Return (x, y) of the center of cell containing provided text 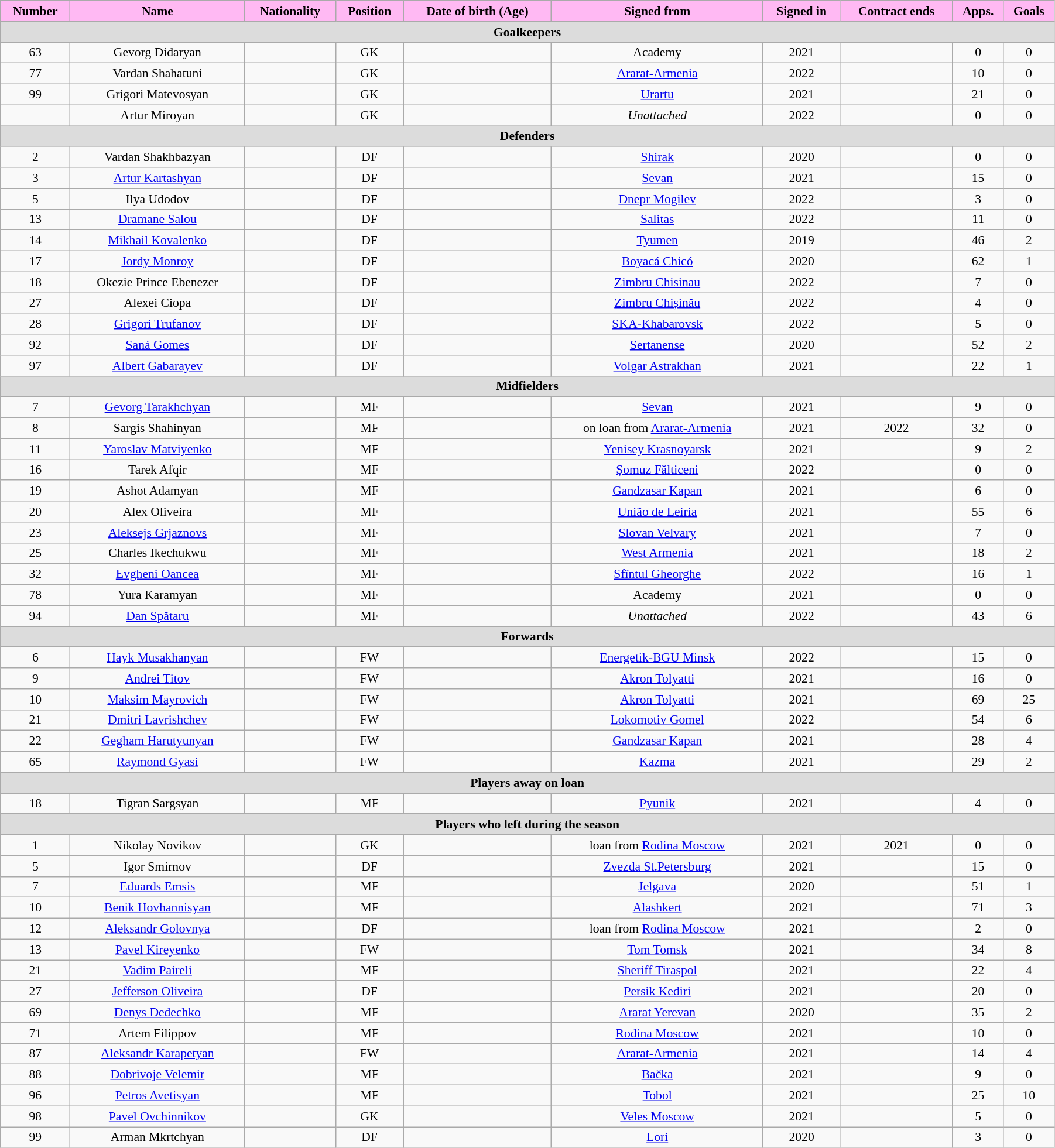
Grigori Matevosyan (157, 95)
Charles Ikechukwu (157, 553)
92 (35, 345)
Shirak (657, 157)
34 (978, 950)
Ilya Udodov (157, 199)
Artur Kartashyan (157, 178)
União de Leiria (657, 512)
Lokomotiv Gomel (657, 720)
Veles Moscow (657, 1116)
Maksim Mayrovich (157, 700)
Name (157, 11)
Tobol (657, 1096)
Okezie Prince Ebenezer (157, 282)
Zimbru Chisinau (657, 282)
Andrei Titov (157, 678)
97 (35, 366)
Arman Mkrtchyan (157, 1137)
Forwards (527, 637)
Albert Gabarayev (157, 366)
2019 (801, 241)
Vardan Shakhbazyan (157, 157)
Volgar Astrakhan (657, 366)
Number (35, 11)
Position (369, 11)
Mikhail Kovalenko (157, 241)
54 (978, 720)
Signed from (657, 11)
63 (35, 53)
Slovan Velvary (657, 533)
Yenisey Krasnoyarsk (657, 449)
62 (978, 262)
Denys Dedechko (157, 1012)
17 (35, 262)
Șomuz Fălticeni (657, 470)
Dramane Salou (157, 220)
Tom Tomsk (657, 950)
Signed in (801, 11)
96 (35, 1096)
Tigran Sargsyan (157, 804)
77 (35, 74)
Sheriff Tiraspol (657, 971)
29 (978, 762)
Aleksejs Grjaznovs (157, 533)
Zimbru Chișinău (657, 303)
Contract ends (896, 11)
Saná Gomes (157, 345)
52 (978, 345)
on loan from Ararat-Armenia (657, 429)
98 (35, 1116)
Midfielders (527, 386)
Aleksandr Karapetyan (157, 1054)
Gegham Harutyunyan (157, 741)
65 (35, 762)
Apps. (978, 11)
Artur Miroyan (157, 115)
Eduards Emsis (157, 887)
Players who left during the season (527, 825)
Jordy Monroy (157, 262)
94 (35, 616)
Energetik-BGU Minsk (657, 658)
Players away on loan (527, 783)
Persik Kediri (657, 992)
Sertanense (657, 345)
Benik Hovhannisyan (157, 908)
Pyunik (657, 804)
SKA-Khabarovsk (657, 324)
23 (35, 533)
Goalkeepers (527, 32)
Alex Oliveira (157, 512)
Yaroslav Matviyenko (157, 449)
Aleksandr Golovnya (157, 929)
43 (978, 616)
Hayk Musakhanyan (157, 658)
35 (978, 1012)
Igor Smirnov (157, 866)
Yura Karamyan (157, 595)
46 (978, 241)
Grigori Trufanov (157, 324)
Artem Filippov (157, 1033)
Dobrivoje Velemir (157, 1075)
Bačka (657, 1075)
Sfîntul Gheorghe (657, 574)
Alashkert (657, 908)
Zvezda St.Petersburg (657, 866)
West Armenia (657, 553)
88 (35, 1075)
Vadim Paireli (157, 971)
Kazma (657, 762)
Evgheni Oancea (157, 574)
Dmitri Lavrishchev (157, 720)
12 (35, 929)
Ashot Adamyan (157, 491)
Salitas (657, 220)
Dnepr Mogilev (657, 199)
Lori (657, 1137)
Jelgava (657, 887)
Ararat Yerevan (657, 1012)
Petros Avetisyan (157, 1096)
Gevorg Tarakhchyan (157, 407)
Nikolay Novikov (157, 845)
Date of birth (Age) (478, 11)
Sargis Shahinyan (157, 429)
Alexei Ciopa (157, 303)
Tyumen (657, 241)
Urartu (657, 95)
Pavel Ovchinnikov (157, 1116)
Boyacá Chicó (657, 262)
Vardan Shahatuni (157, 74)
Jefferson Oliveira (157, 992)
Rodina Moscow (657, 1033)
Tarek Afqir (157, 470)
51 (978, 887)
Gevorg Didaryan (157, 53)
Goals (1029, 11)
Pavel Kireyenko (157, 950)
55 (978, 512)
78 (35, 595)
Nationality (290, 11)
Raymond Gyasi (157, 762)
Dan Spătaru (157, 616)
19 (35, 491)
Defenders (527, 136)
87 (35, 1054)
